Detect which cell encompasses the target text, then output its (X, Y) center coordinate. 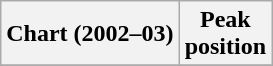
Chart (2002–03) (90, 34)
Peakposition (225, 34)
